Locate the cell with the specified text and output its (x, y) center coordinate. 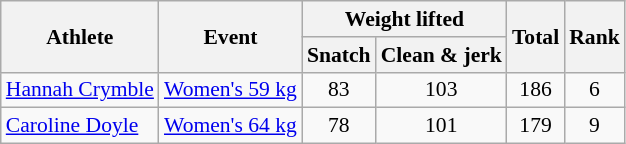
Hannah Crymble (80, 90)
78 (339, 126)
Event (230, 36)
83 (339, 90)
Clean & jerk (442, 55)
6 (594, 90)
Snatch (339, 55)
Caroline Doyle (80, 126)
Rank (594, 36)
103 (442, 90)
Weight lifted (404, 19)
186 (536, 90)
Athlete (80, 36)
179 (536, 126)
9 (594, 126)
Women's 59 kg (230, 90)
Women's 64 kg (230, 126)
101 (442, 126)
Total (536, 36)
